Detect which cell encompasses the target text, then output its (x, y) center coordinate. 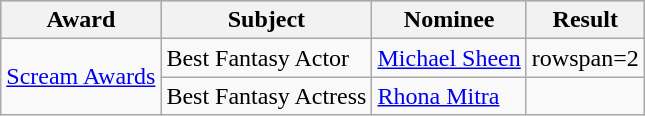
rowspan=2 (585, 58)
Rhona Mitra (449, 96)
Result (585, 20)
Subject (266, 20)
Award (81, 20)
Best Fantasy Actor (266, 58)
Best Fantasy Actress (266, 96)
Scream Awards (81, 77)
Michael Sheen (449, 58)
Nominee (449, 20)
